Capture the cell that displays the provided text and extract its [x, y] central coordinate. 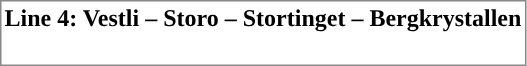
Line 4: Vestli – Storo – Stortinget – Bergkrystallen [263, 18]
